Capture the cell that displays the provided text and extract its [X, Y] central coordinate. 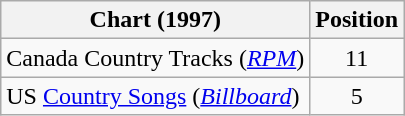
5 [357, 96]
Canada Country Tracks (RPM) [156, 58]
US Country Songs (Billboard) [156, 96]
11 [357, 58]
Position [357, 20]
Chart (1997) [156, 20]
